Capture the cell that displays the provided text and extract its (X, Y) central coordinate. 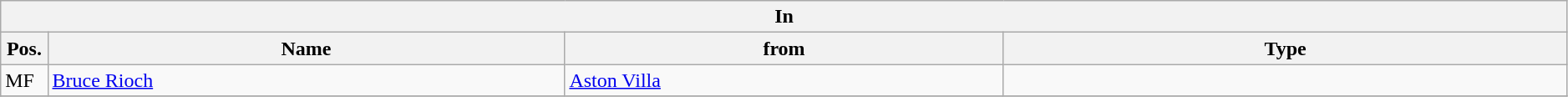
Aston Villa (784, 80)
Bruce Rioch (306, 80)
In (784, 17)
MF (24, 80)
Pos. (24, 48)
Type (1285, 48)
from (784, 48)
Name (306, 48)
